Return (X, Y) of the center of cell containing provided text 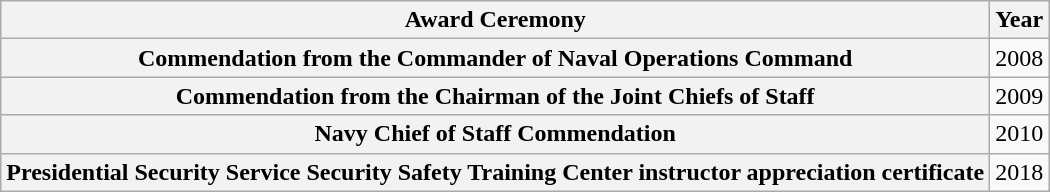
2010 (1020, 134)
Commendation from the Chairman of the Joint Chiefs of Staff (496, 96)
Year (1020, 20)
Commendation from the Commander of Naval Operations Command (496, 58)
Navy Chief of Staff Commendation (496, 134)
2008 (1020, 58)
2018 (1020, 172)
Award Ceremony (496, 20)
Presidential Security Service Security Safety Training Center instructor appreciation certificate (496, 172)
2009 (1020, 96)
